Locate the cell with the specified text and output its [X, Y] center coordinate. 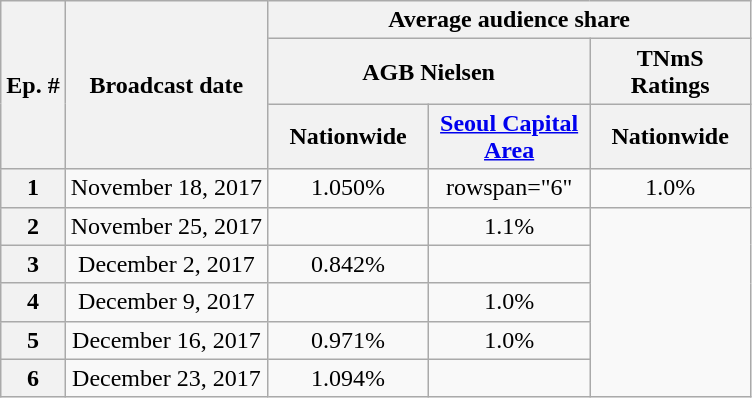
0.842% [348, 264]
December 23, 2017 [166, 378]
AGB Nielsen [429, 72]
1.1% [510, 226]
rowspan="6" [510, 188]
December 2, 2017 [166, 264]
1.050% [348, 188]
6 [33, 378]
November 25, 2017 [166, 226]
2 [33, 226]
Average audience share [510, 20]
Seoul Capital Area [510, 136]
3 [33, 264]
December 9, 2017 [166, 302]
1.094% [348, 378]
5 [33, 340]
Ep. # [33, 85]
December 16, 2017 [166, 340]
Broadcast date [166, 85]
TNmS Ratings [670, 72]
0.971% [348, 340]
November 18, 2017 [166, 188]
4 [33, 302]
1 [33, 188]
